Return the [X, Y] coordinate for the center point of the cell that contains the specified text.  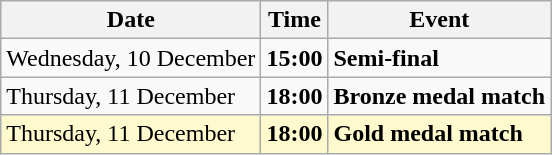
15:00 [294, 58]
Event [440, 20]
Time [294, 20]
Wednesday, 10 December [131, 58]
Date [131, 20]
Semi-final [440, 58]
Gold medal match [440, 134]
Bronze medal match [440, 96]
